Scan for the cell matching the given text and deliver its (x, y) coordinate at center. 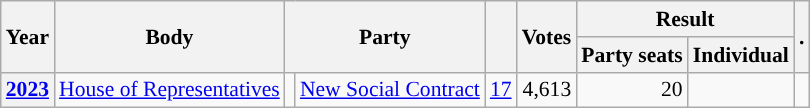
New Social Contract (390, 90)
4,613 (547, 90)
Individual (741, 55)
Votes (547, 36)
Party (385, 36)
Year (28, 36)
17 (501, 90)
20 (632, 90)
Result (685, 19)
. (802, 36)
Party seats (632, 55)
2023 (28, 90)
House of Representatives (170, 90)
Body (170, 36)
